Capture the cell that displays the provided text and extract its [X, Y] central coordinate. 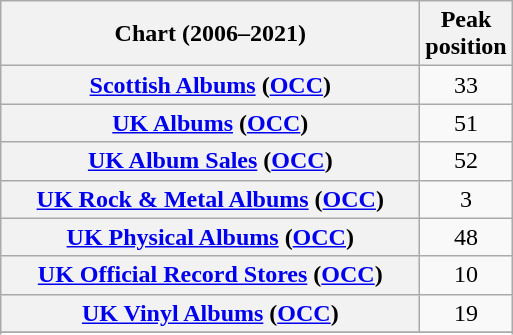
UK Album Sales (OCC) [210, 161]
10 [466, 275]
48 [466, 237]
UK Albums (OCC) [210, 123]
52 [466, 161]
33 [466, 85]
Peakposition [466, 34]
3 [466, 199]
UK Physical Albums (OCC) [210, 237]
19 [466, 313]
UK Official Record Stores (OCC) [210, 275]
Scottish Albums (OCC) [210, 85]
UK Vinyl Albums (OCC) [210, 313]
Chart (2006–2021) [210, 34]
51 [466, 123]
UK Rock & Metal Albums (OCC) [210, 199]
